Extract the (X, Y) coordinate from the center of the cell holding the provided text.  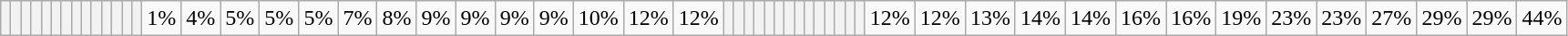
10% (598, 18)
1% (162, 18)
8% (397, 18)
44% (1542, 18)
13% (989, 18)
4% (200, 18)
27% (1392, 18)
19% (1241, 18)
7% (357, 18)
